For the text-containing cell, return its midpoint in (x, y) coordinate format. 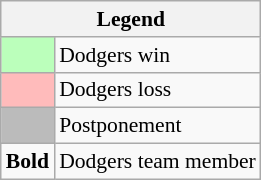
Bold (28, 162)
Dodgers win (158, 55)
Dodgers team member (158, 162)
Postponement (158, 126)
Legend (131, 19)
Dodgers loss (158, 90)
